Extract the (X, Y) coordinate from the center of the cell holding the provided text.  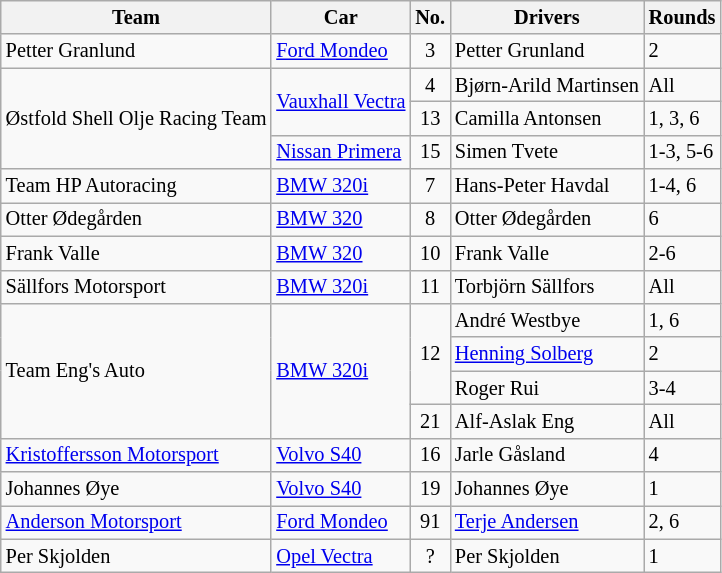
10 (430, 253)
3-4 (682, 388)
Østfold Shell Olje Racing Team (136, 118)
Roger Rui (547, 388)
Rounds (682, 17)
1-4, 6 (682, 186)
Torbjörn Sällfors (547, 287)
Camilla Antonsen (547, 118)
Hans-Peter Havdal (547, 186)
3 (430, 51)
7 (430, 186)
Jarle Gåsland (547, 455)
1, 6 (682, 320)
2, 6 (682, 522)
11 (430, 287)
No. (430, 17)
Team Eng's Auto (136, 370)
16 (430, 455)
Terje Andersen (547, 522)
1-3, 5-6 (682, 152)
Drivers (547, 17)
91 (430, 522)
Sällfors Motorsport (136, 287)
Alf-Aslak Eng (547, 421)
Petter Granlund (136, 51)
21 (430, 421)
1, 3, 6 (682, 118)
13 (430, 118)
Kristoffersson Motorsport (136, 455)
Anderson Motorsport (136, 522)
6 (682, 219)
15 (430, 152)
Team (136, 17)
2-6 (682, 253)
Team HP Autoracing (136, 186)
? (430, 556)
12 (430, 354)
Vauxhall Vectra (340, 102)
19 (430, 489)
Opel Vectra (340, 556)
Car (340, 17)
Henning Solberg (547, 354)
Bjørn-Arild Martinsen (547, 85)
Simen Tvete (547, 152)
André Westbye (547, 320)
Petter Grunland (547, 51)
Nissan Primera (340, 152)
8 (430, 219)
